Capture the cell that displays the provided text and extract its (x, y) central coordinate. 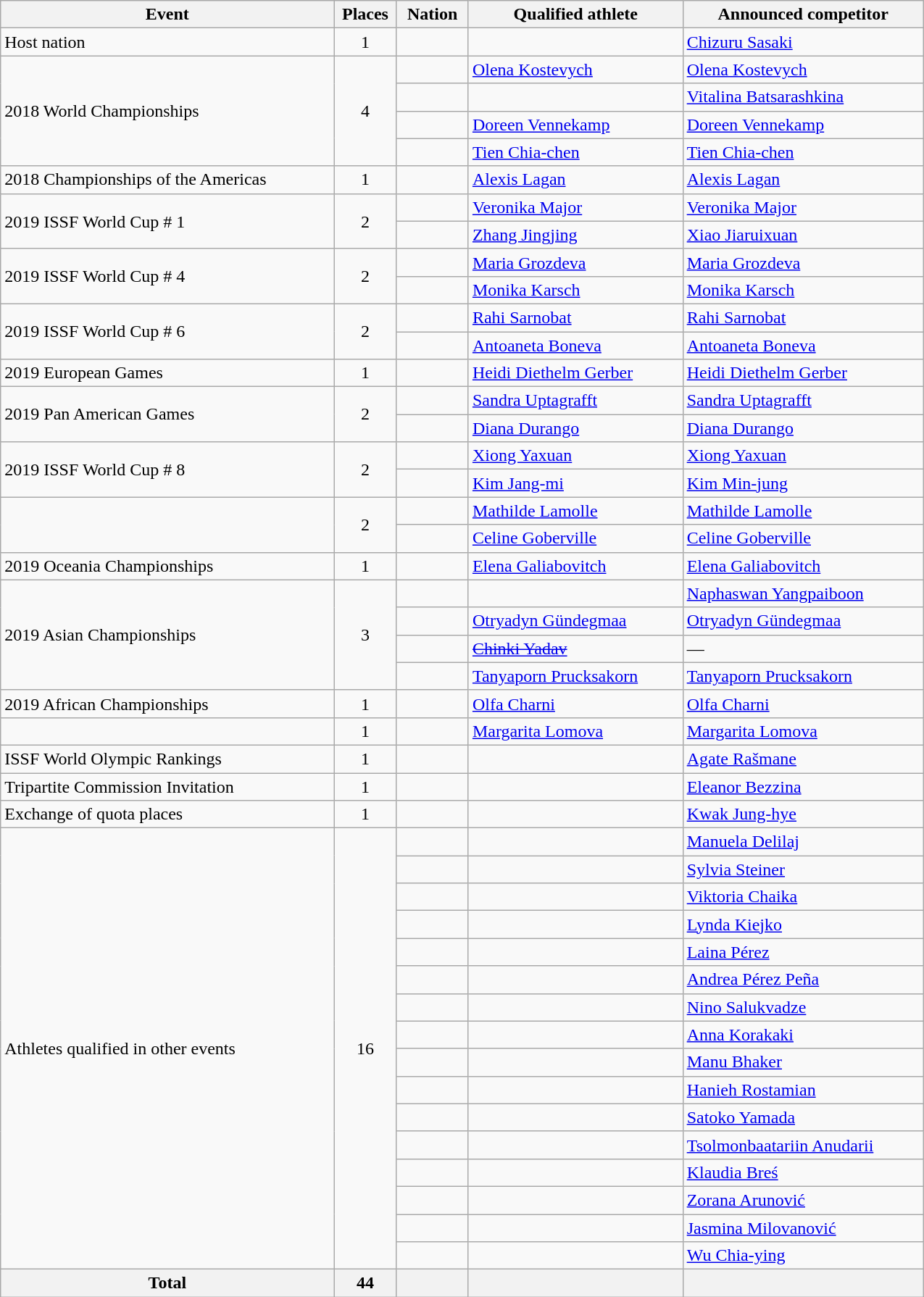
Event (167, 14)
Anna Korakaki (803, 1035)
Places (365, 14)
Viktoria Chaika (803, 897)
44 (365, 1283)
Zhang Jingjing (575, 235)
Kim Jang-mi (575, 483)
Laina Pérez (803, 952)
2019 ISSF World Cup # 8 (167, 470)
Eleanor Bezzina (803, 786)
Lynda Kiejko (803, 925)
Chinki Yadav (575, 648)
Kim Min-jung (803, 483)
Nation (432, 14)
Tripartite Commission Invitation (167, 786)
Hanieh Rostamian (803, 1090)
Athletes qualified in other events (167, 1049)
2019 European Games (167, 373)
2019 ISSF World Cup # 1 (167, 221)
Chizuru Sasaki (803, 42)
ISSF World Olympic Rankings (167, 759)
Satoko Yamada (803, 1117)
Manuela Delilaj (803, 842)
Total (167, 1283)
Sylvia Steiner (803, 869)
Tsolmonbaatariin Anudarii (803, 1145)
Kwak Jung-hye (803, 814)
3 (365, 635)
Klaudia Breś (803, 1172)
Manu Bhaker (803, 1062)
2019 ISSF World Cup # 4 (167, 276)
Vitalina Batsarashkina (803, 97)
2019 ISSF World Cup # 6 (167, 331)
Announced competitor (803, 14)
Andrea Pérez Peña (803, 980)
16 (365, 1049)
2019 Asian Championships (167, 635)
2018 World Championships (167, 111)
2019 Pan American Games (167, 414)
Wu Chia-ying (803, 1256)
Qualified athlete (575, 14)
2019 African Championships (167, 704)
Exchange of quota places (167, 814)
Host nation (167, 42)
2019 Oceania Championships (167, 566)
Nino Salukvadze (803, 1007)
Naphaswan Yangpaiboon (803, 593)
2018 Championships of the Americas (167, 180)
Xiao Jiaruixuan (803, 235)
Agate Rašmane (803, 759)
Zorana Arunović (803, 1200)
Jasmina Milovanović (803, 1228)
4 (365, 111)
— (803, 648)
